Search for the cell housing the specified text and yield its (X, Y) center coordinate. 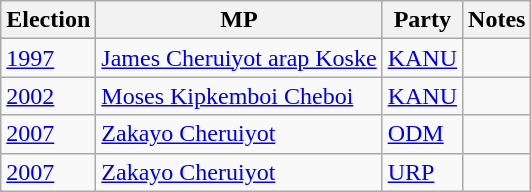
Notes (497, 20)
ODM (422, 134)
Party (422, 20)
Election (48, 20)
James Cheruiyot arap Koske (239, 58)
URP (422, 172)
2002 (48, 96)
1997 (48, 58)
MP (239, 20)
Moses Kipkemboi Cheboi (239, 96)
